Locate the cell with the specified text and output its [x, y] center coordinate. 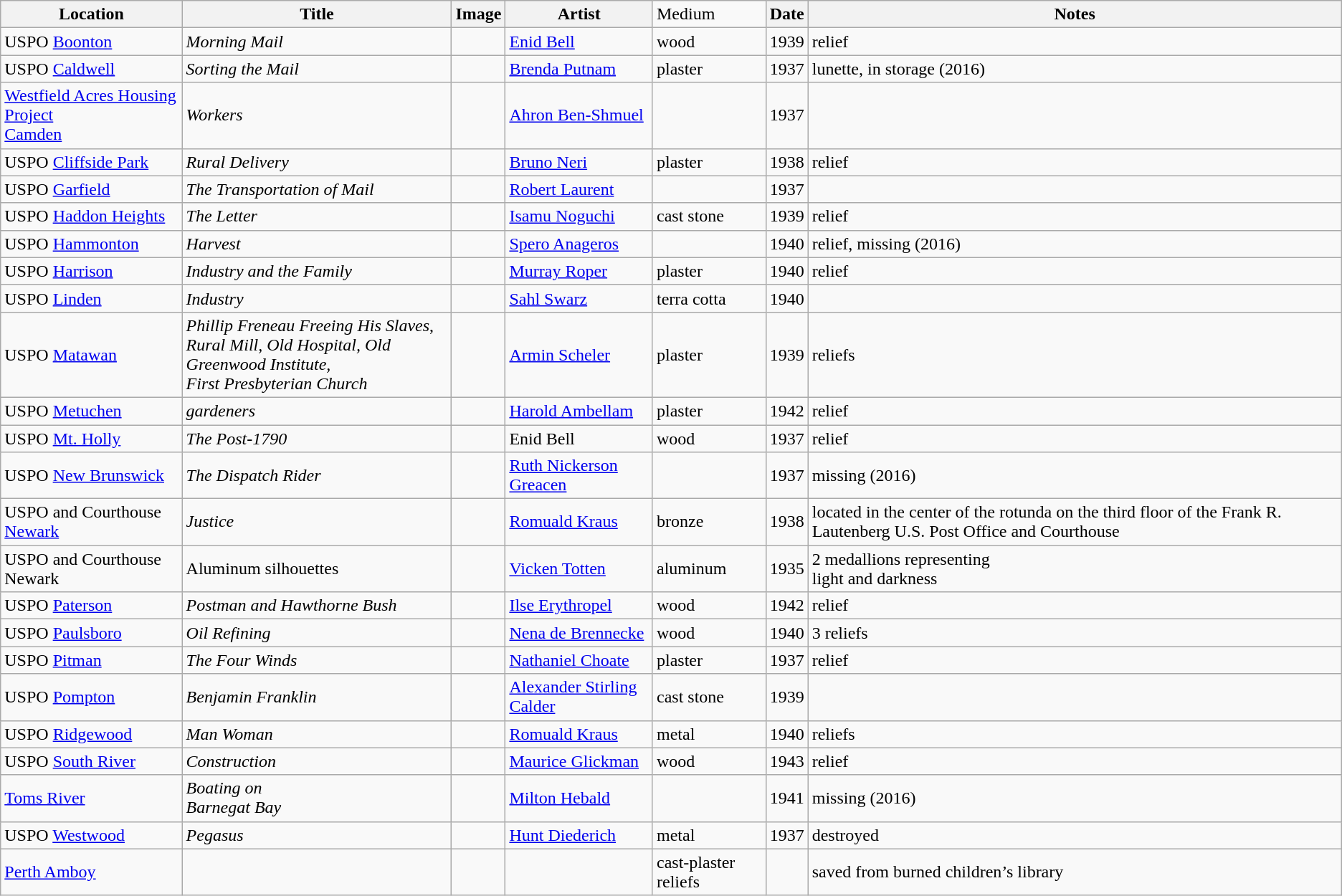
Maurice Glickman [579, 761]
Brenda Putnam [579, 69]
The Four Winds [317, 660]
Artist [579, 14]
USPO Ridgewood [92, 734]
bronze [709, 522]
Location [92, 14]
Image [479, 14]
USPO Metuchen [92, 411]
Harold Ambellam [579, 411]
Medium [709, 14]
Notes [1075, 14]
Morning Mail [317, 42]
terra cotta [709, 298]
USPO Mt. Holly [92, 438]
Ilse Erythropel [579, 606]
USPO Caldwell [92, 69]
3 reliefs [1075, 633]
USPO Westwood [92, 835]
located in the center of the rotunda on the third floor of the Frank R. Lautenberg U.S. Post Office and Courthouse [1075, 522]
Boating onBarnegat Bay [317, 799]
destroyed [1075, 835]
Date [787, 14]
Sorting the Mail [317, 69]
Hunt Diederich [579, 835]
1941 [787, 799]
Sahl Swarz [579, 298]
Ahron Ben-Shmuel [579, 115]
gardeners [317, 411]
cast-plaster reliefs [709, 872]
Phillip Freneau Freeing His Slaves, Rural Mill, Old Hospital, Old Greenwood Institute,First Presbyterian Church [317, 354]
The Post-1790 [317, 438]
aluminum [709, 569]
Vicken Totten [579, 569]
USPO Pompton [92, 697]
Justice [317, 522]
Isamu Noguchi [579, 216]
USPO Harrison [92, 271]
USPO Linden [92, 298]
Benjamin Franklin [317, 697]
The Transportation of Mail [317, 189]
USPO South River [92, 761]
Rural Delivery [317, 162]
Nena de Brennecke [579, 633]
relief, missing (2016) [1075, 244]
Title [317, 14]
USPO Matawan [92, 354]
USPO Paterson [92, 606]
Harvest [317, 244]
Spero Anageros [579, 244]
USPO New Brunswick [92, 476]
Workers [317, 115]
Man Woman [317, 734]
Alexander Stirling Calder [579, 697]
Construction [317, 761]
USPO Garfield [92, 189]
1935 [787, 569]
Industry and the Family [317, 271]
Armin Scheler [579, 354]
USPO Paulsboro [92, 633]
Aluminum silhouettes [317, 569]
Ruth Nickerson Greacen [579, 476]
1943 [787, 761]
Nathaniel Choate [579, 660]
Oil Refining [317, 633]
Murray Roper [579, 271]
Toms River [92, 799]
The Letter [317, 216]
USPO Haddon Heights [92, 216]
USPO Boonton [92, 42]
Industry [317, 298]
Robert Laurent [579, 189]
Bruno Neri [579, 162]
USPO Hammonton [92, 244]
Perth Amboy [92, 872]
Postman and Hawthorne Bush [317, 606]
USPO Pitman [92, 660]
lunette, in storage (2016) [1075, 69]
saved from burned children’s library [1075, 872]
Westfield Acres Housing ProjectCamden [92, 115]
The Dispatch Rider [317, 476]
USPO Cliffside Park [92, 162]
Pegasus [317, 835]
Milton Hebald [579, 799]
2 medallions representinglight and darkness [1075, 569]
